Return (x, y) of the center of cell containing provided text 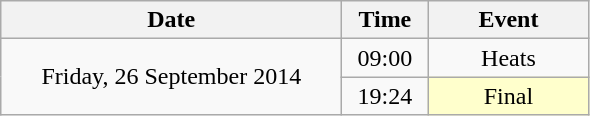
09:00 (385, 58)
Friday, 26 September 2014 (172, 77)
Date (172, 20)
Heats (508, 58)
19:24 (385, 96)
Final (508, 96)
Time (385, 20)
Event (508, 20)
